Determine the [X, Y] coordinate at the center of the cell enclosing the given text.  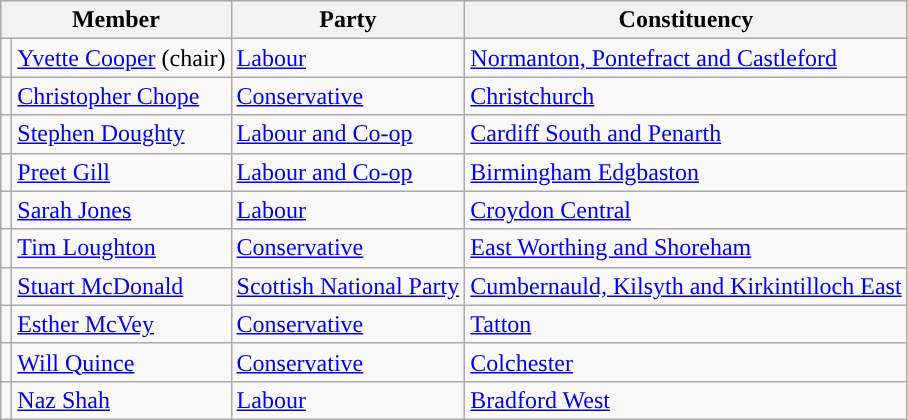
Stuart McDonald [122, 286]
Member [116, 20]
Stephen Doughty [122, 134]
Christopher Chope [122, 96]
Normanton, Pontefract and Castleford [686, 58]
Colchester [686, 362]
Sarah Jones [122, 210]
Bradford West [686, 400]
Esther McVey [122, 324]
Birmingham Edgbaston [686, 172]
Cardiff South and Penarth [686, 134]
Scottish National Party [348, 286]
East Worthing and Shoreham [686, 248]
Tatton [686, 324]
Christchurch [686, 96]
Croydon Central [686, 210]
Yvette Cooper (chair) [122, 58]
Will Quince [122, 362]
Preet Gill [122, 172]
Naz Shah [122, 400]
Constituency [686, 20]
Cumbernauld, Kilsyth and Kirkintilloch East [686, 286]
Tim Loughton [122, 248]
Party [348, 20]
